Locate the cell with the specified text and output its (x, y) center coordinate. 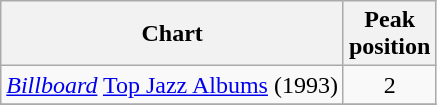
Billboard Top Jazz Albums (1993) (172, 85)
Chart (172, 34)
Peakposition (389, 34)
2 (389, 85)
